Return the [X, Y] coordinate for the center point of the cell that contains the specified text.  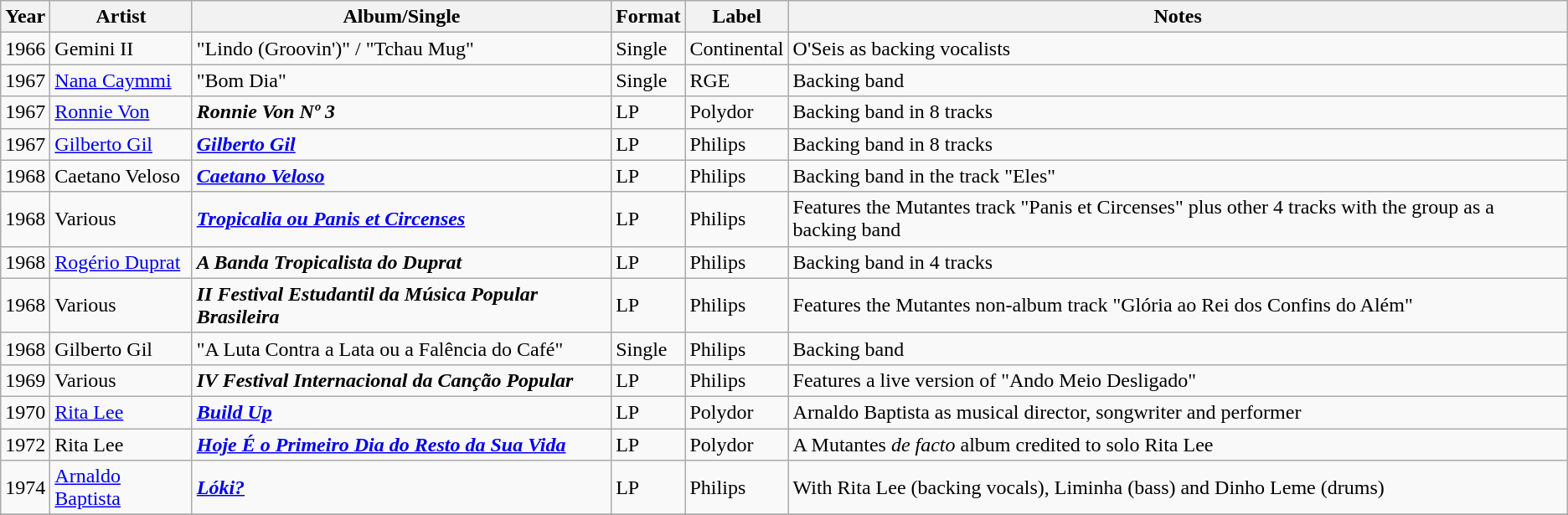
1970 [25, 412]
Hoje É o Primeiro Dia do Resto da Sua Vida [401, 445]
Tropicalia ou Panis et Circenses [401, 219]
Format [648, 17]
Nana Caymmi [121, 80]
Arnaldo Baptista [121, 487]
Ronnie Von Nº 3 [401, 112]
Build Up [401, 412]
Gemini II [121, 49]
Notes [1178, 17]
Rogério Duprat [121, 262]
Year [25, 17]
Continental [737, 49]
Features a live version of "Ando Meio Desligado" [1178, 380]
Features the Mutantes non-album track "Glória ao Rei dos Confins do Além" [1178, 305]
Artist [121, 17]
1974 [25, 487]
With Rita Lee (backing vocals), Liminha (bass) and Dinho Leme (drums) [1178, 487]
"Lindo (Groovin')" / "Tchau Mug" [401, 49]
O'Seis as backing vocalists [1178, 49]
Arnaldo Baptista as musical director, songwriter and performer [1178, 412]
1969 [25, 380]
"A Luta Contra a Lata ou a Falência do Café" [401, 348]
Album/Single [401, 17]
IV Festival Internacional da Canção Popular [401, 380]
A Mutantes de facto album credited to solo Rita Lee [1178, 445]
Backing band in the track "Eles" [1178, 176]
Backing band in 4 tracks [1178, 262]
II Festival Estudantil da Música Popular Brasileira [401, 305]
Features the Mutantes track "Panis et Circenses" plus other 4 tracks with the group as a backing band [1178, 219]
RGE [737, 80]
1966 [25, 49]
1972 [25, 445]
"Bom Dia" [401, 80]
Lóki? [401, 487]
Ronnie Von [121, 112]
Label [737, 17]
A Banda Tropicalista do Duprat [401, 262]
